Locate the cell with the specified text and output its [X, Y] center coordinate. 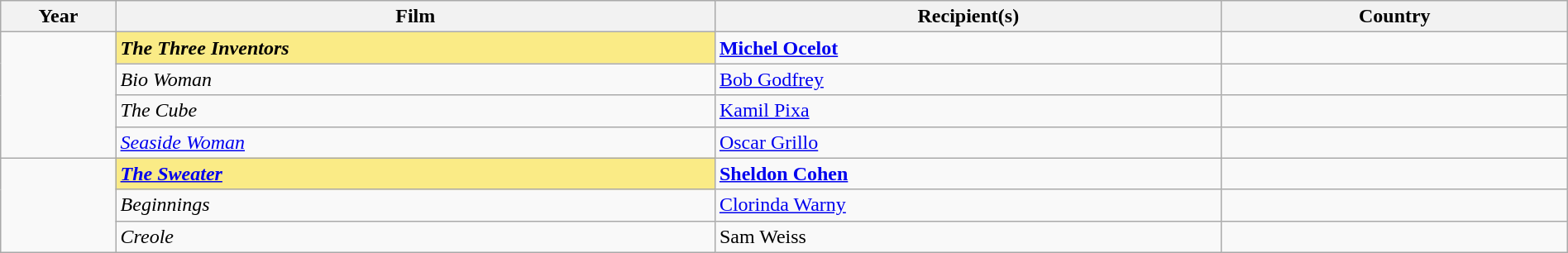
The Three Inventors [415, 48]
Year [58, 17]
Bio Woman [415, 79]
Sam Weiss [968, 236]
The Cube [415, 111]
Oscar Grillo [968, 142]
Sheldon Cohen [968, 174]
Seaside Woman [415, 142]
Creole [415, 236]
Film [415, 17]
Michel Ocelot [968, 48]
Kamil Pixa [968, 111]
Recipient(s) [968, 17]
Bob Godfrey [968, 79]
Clorinda Warny [968, 205]
Country [1394, 17]
The Sweater [415, 174]
Beginnings [415, 205]
